Find where the given text appears and provide that cell's center as [x, y] coordinate. 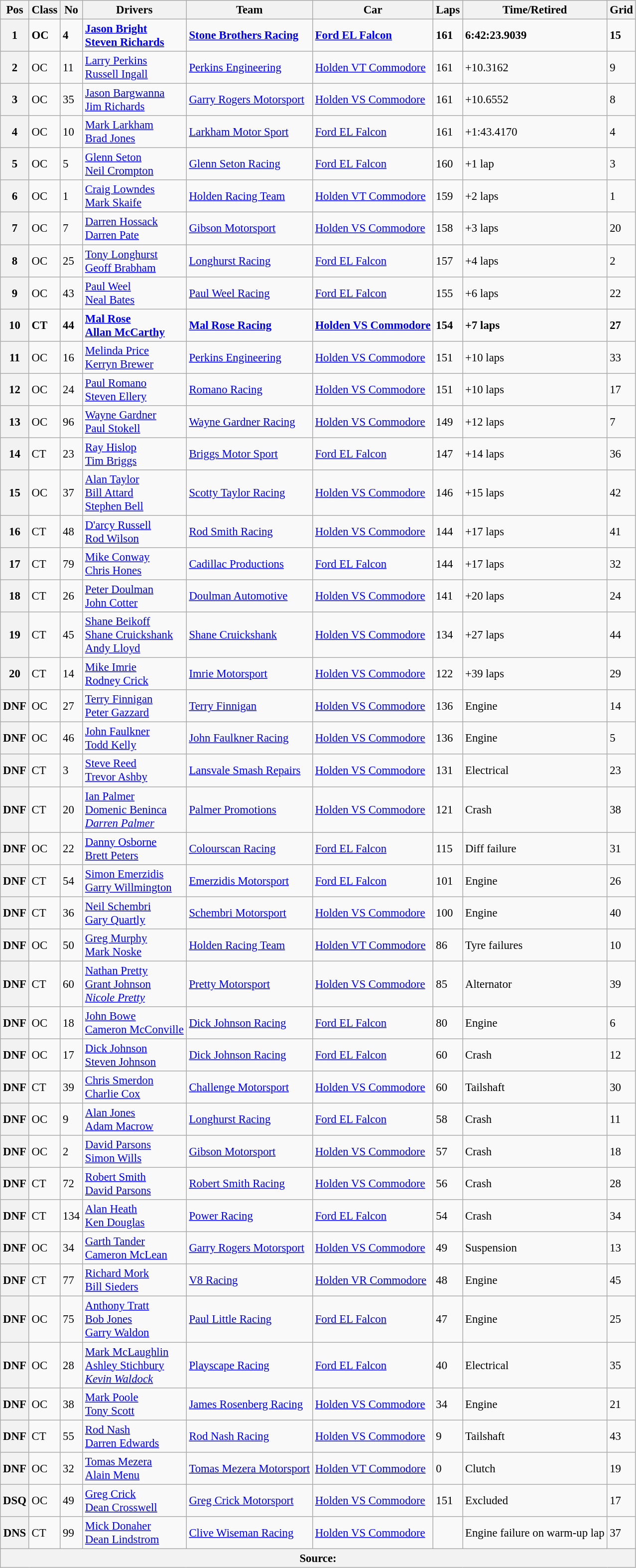
96 [72, 422]
Craig Lowndes Mark Skaife [134, 196]
+12 laps [535, 422]
86 [448, 945]
154 [448, 325]
31 [622, 848]
6:42:23.9039 [535, 36]
Terry Finnigan [249, 706]
55 [72, 1436]
Ray Hislop Tim Briggs [134, 454]
Schembri Motorsport [249, 913]
Pos [15, 10]
+14 laps [535, 454]
Holden VR Commodore [373, 1280]
John Faulkner Todd Kelly [134, 739]
Mike Conway Chris Hones [134, 564]
155 [448, 293]
Car [373, 10]
50 [72, 945]
46 [72, 739]
No [72, 10]
Tyre failures [535, 945]
Mark Poole Tony Scott [134, 1404]
Alan Taylor Bill Attard Stephen Bell [134, 493]
DSQ [15, 1500]
75 [72, 1319]
Greg Crick Dean Crosswell [134, 1500]
Pretty Motorsport [249, 984]
+7 laps [535, 325]
141 [448, 596]
James Rosenberg Racing [249, 1404]
Greg Murphy Mark Noske [134, 945]
57 [448, 1151]
147 [448, 454]
146 [448, 493]
Ian Palmer Domenic Beninca Darren Palmer [134, 809]
+1 lap [535, 164]
122 [448, 674]
Greg Crick Motorsport [249, 1500]
131 [448, 771]
Jason Bargwanna Jim Richards [134, 100]
Power Racing [249, 1216]
Imrie Motorsport [249, 674]
Jason Bright Steven Richards [134, 36]
41 [622, 531]
Diff failure [535, 848]
77 [72, 1280]
Clutch [535, 1468]
80 [448, 1023]
Briggs Motor Sport [249, 454]
Mike Imrie Rodney Crick [134, 674]
Colourscan Racing [249, 848]
Steve Reed Trevor Ashby [134, 771]
Laps [448, 10]
79 [72, 564]
Larkham Motor Sport [249, 132]
Rod Nash Darren Edwards [134, 1436]
159 [448, 196]
+39 laps [535, 674]
Larry Perkins Russell Ingall [134, 68]
+1:43.4170 [535, 132]
+3 laps [535, 228]
+15 laps [535, 493]
Robert Smith Racing [249, 1184]
Dick Johnson Steven Johnson [134, 1055]
Drivers [134, 10]
Mark McLaughlin Ashley Stichbury Kevin Waldock [134, 1365]
Team [249, 10]
Terry Finnigan Peter Gazzard [134, 706]
Mark Larkham Brad Jones [134, 132]
Neil Schembri Gary Quartly [134, 913]
85 [448, 984]
Source: [318, 1558]
Garth Tander Cameron McLean [134, 1248]
+4 laps [535, 261]
115 [448, 848]
101 [448, 880]
47 [448, 1319]
Shane Beikoff Shane Cruickshank Andy Lloyd [134, 635]
+10.3162 [535, 68]
Nathan Pretty Grant Johnson Nicole Pretty [134, 984]
Paul Romano Steven Ellery [134, 390]
+10.6552 [535, 100]
Richard Mork Bill Sieders [134, 1280]
Glenn Seton Neil Crompton [134, 164]
Doulman Automotive [249, 596]
121 [448, 809]
Palmer Promotions [249, 809]
Anthony Tratt Bob Jones Garry Waldon [134, 1319]
Alternator [535, 984]
Wayne Gardner Racing [249, 422]
Lansvale Smash Repairs [249, 771]
160 [448, 164]
149 [448, 422]
DNS [15, 1533]
72 [72, 1184]
158 [448, 228]
157 [448, 261]
Playscape Racing [249, 1365]
D'arcy Russell Rod Wilson [134, 531]
Robert Smith David Parsons [134, 1184]
Clive Wiseman Racing [249, 1533]
Mal Rose Allan McCarthy [134, 325]
Rod Smith Racing [249, 531]
Alan Heath Ken Douglas [134, 1216]
Paul Weel Racing [249, 293]
Tony Longhurst Geoff Brabham [134, 261]
John Faulkner Racing [249, 739]
Class [45, 10]
58 [448, 1119]
Alan Jones Adam Macrow [134, 1119]
42 [622, 493]
Engine failure on warm-up lap [535, 1533]
Danny Osborne Brett Peters [134, 848]
Romano Racing [249, 390]
Grid [622, 10]
Mick Donaher Dean Lindstrom [134, 1533]
Shane Cruickshank [249, 635]
Cadillac Productions [249, 564]
V8 Racing [249, 1280]
Melinda Price Kerryn Brewer [134, 357]
33 [622, 357]
21 [622, 1404]
Peter Doulman John Cotter [134, 596]
0 [448, 1468]
Time/Retired [535, 10]
Rod Nash Racing [249, 1436]
Excluded [535, 1500]
100 [448, 913]
Stone Brothers Racing [249, 36]
+6 laps [535, 293]
56 [448, 1184]
Suspension [535, 1248]
+2 laps [535, 196]
John Bowe Cameron McConville [134, 1023]
+20 laps [535, 596]
99 [72, 1533]
Challenge Motorsport [249, 1088]
Chris Smerdon Charlie Cox [134, 1088]
Paul Little Racing [249, 1319]
Emerzidis Motorsport [249, 880]
David Parsons Simon Wills [134, 1151]
29 [622, 674]
Scotty Taylor Racing [249, 493]
Darren Hossack Darren Pate [134, 228]
Tomas Mezera Alain Menu [134, 1468]
30 [622, 1088]
Paul Weel Neal Bates [134, 293]
Simon Emerzidis Garry Willmington [134, 880]
+27 laps [535, 635]
Mal Rose Racing [249, 325]
Glenn Seton Racing [249, 164]
Wayne Gardner Paul Stokell [134, 422]
Tomas Mezera Motorsport [249, 1468]
